From the cell containing the given text, extract its center point as [x, y] coordinate. 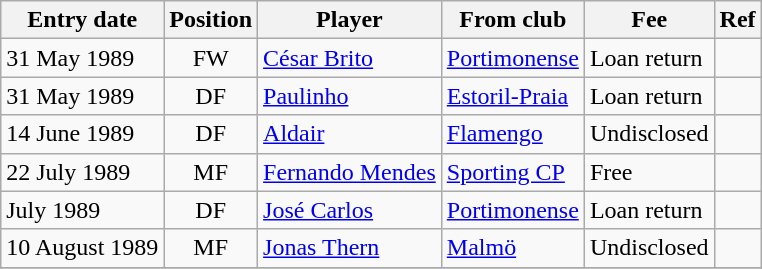
From club [512, 20]
Estoril-Praia [512, 96]
Sporting CP [512, 172]
José Carlos [350, 210]
FW [211, 58]
Position [211, 20]
14 June 1989 [82, 134]
Jonas Thern [350, 248]
10 August 1989 [82, 248]
Entry date [82, 20]
Malmö [512, 248]
Fernando Mendes [350, 172]
Fee [649, 20]
César Brito [350, 58]
Flamengo [512, 134]
Player [350, 20]
Free [649, 172]
Paulinho [350, 96]
July 1989 [82, 210]
Ref [738, 20]
Aldair [350, 134]
22 July 1989 [82, 172]
